Search for the cell housing the specified text and yield its (X, Y) center coordinate. 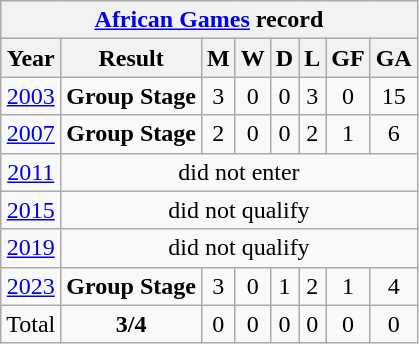
Total (31, 324)
did not enter (239, 172)
D (284, 58)
4 (394, 286)
L (312, 58)
African Games record (209, 20)
2011 (31, 172)
2003 (31, 96)
W (252, 58)
6 (394, 134)
3/4 (132, 324)
Result (132, 58)
2007 (31, 134)
2019 (31, 248)
GF (348, 58)
2015 (31, 210)
15 (394, 96)
Year (31, 58)
GA (394, 58)
2023 (31, 286)
M (218, 58)
